Output the (X, Y) coordinate of the center of the cell containing the given text.  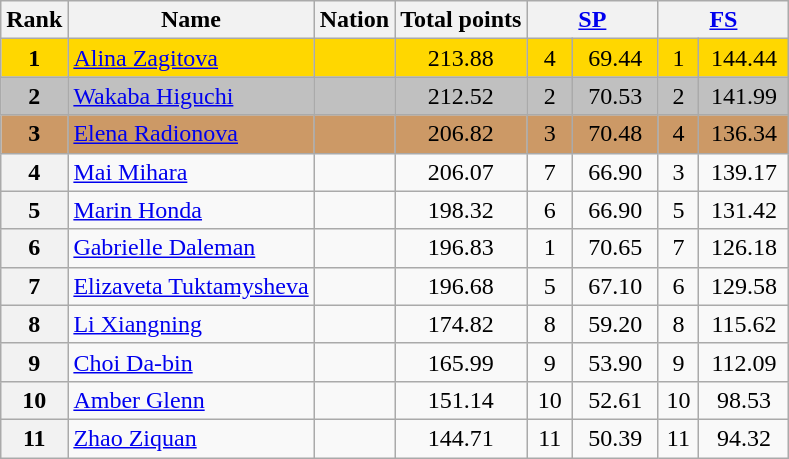
136.34 (744, 134)
213.88 (461, 58)
Wakaba Higuchi (191, 96)
206.82 (461, 134)
Gabrielle Daleman (191, 248)
126.18 (744, 248)
52.61 (616, 400)
70.53 (616, 96)
Alina Zagitova (191, 58)
144.71 (461, 438)
112.09 (744, 362)
144.44 (744, 58)
115.62 (744, 324)
SP (592, 20)
Elizaveta Tuktamysheva (191, 286)
Mai Mihara (191, 172)
198.32 (461, 210)
59.20 (616, 324)
129.58 (744, 286)
98.53 (744, 400)
67.10 (616, 286)
212.52 (461, 96)
Elena Radionova (191, 134)
Choi Da-bin (191, 362)
141.99 (744, 96)
69.44 (616, 58)
196.83 (461, 248)
131.42 (744, 210)
206.07 (461, 172)
Name (191, 20)
Marin Honda (191, 210)
Total points (461, 20)
94.32 (744, 438)
165.99 (461, 362)
Nation (354, 20)
151.14 (461, 400)
Zhao Ziquan (191, 438)
174.82 (461, 324)
53.90 (616, 362)
139.17 (744, 172)
196.68 (461, 286)
Rank (34, 20)
50.39 (616, 438)
70.48 (616, 134)
70.65 (616, 248)
Li Xiangning (191, 324)
FS (724, 20)
Amber Glenn (191, 400)
